Capture the cell that displays the provided text and extract its (X, Y) central coordinate. 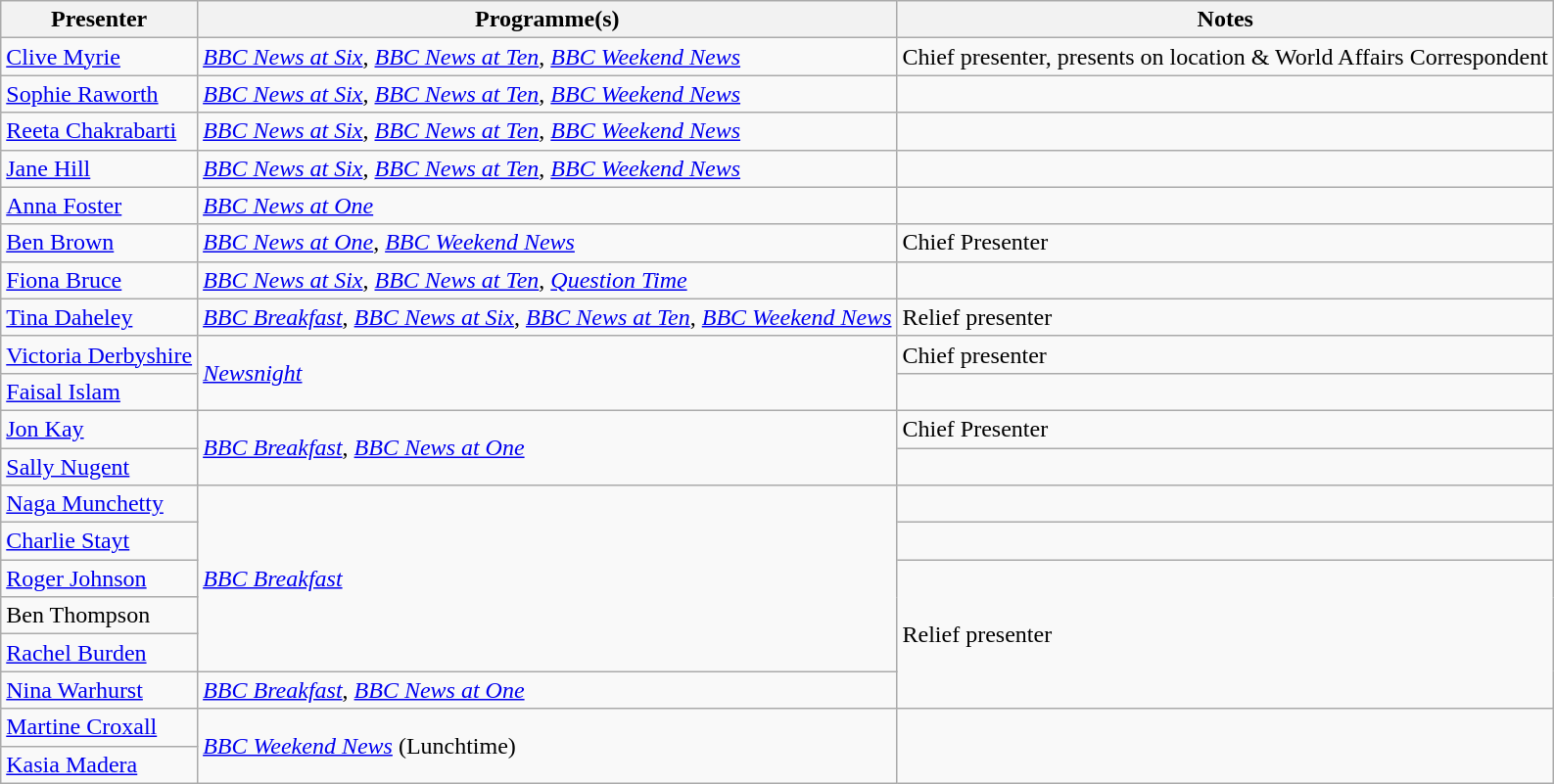
BBC Weekend News (Lunchtime) (547, 746)
Presenter (100, 20)
BBC News at Six, BBC News at Ten, Question Time (547, 280)
Kasia Madera (100, 764)
BBC News at One (547, 206)
Faisal Islam (100, 392)
Jane Hill (100, 168)
Ben Thompson (100, 616)
Chief presenter, presents on location & World Affairs Correspondent (1225, 57)
Ben Brown (100, 243)
Anna Foster (100, 206)
Chief presenter (1225, 354)
Reeta Chakrabarti (100, 131)
Naga Munchetty (100, 504)
Clive Myrie (100, 57)
Martine Croxall (100, 727)
Programme(s) (547, 20)
BBC News at One, BBC Weekend News (547, 243)
Charlie Stayt (100, 541)
Roger Johnson (100, 578)
Sally Nugent (100, 467)
Tina Daheley (100, 317)
Fiona Bruce (100, 280)
Newsnight (547, 373)
BBC Breakfast (547, 578)
Jon Kay (100, 429)
Victoria Derbyshire (100, 354)
Notes (1225, 20)
Nina Warhurst (100, 690)
BBC Breakfast, BBC News at Six, BBC News at Ten, BBC Weekend News (547, 317)
Rachel Burden (100, 653)
Sophie Raworth (100, 94)
